Pinpoint the cell where the given text exists, returning its (x, y) midpoint coordinate. 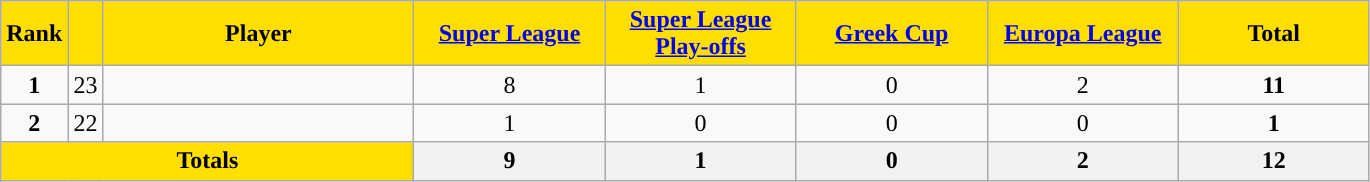
22 (86, 123)
8 (510, 85)
Super League (510, 34)
12 (1274, 161)
23 (86, 85)
Player (258, 34)
9 (510, 161)
Super League Play-offs (700, 34)
Greek Cup (892, 34)
Totals (208, 161)
Rank (34, 34)
Europa League (1082, 34)
Total (1274, 34)
11 (1274, 85)
